Provide the (x, y) coordinate of the cell's center where the given text is located.  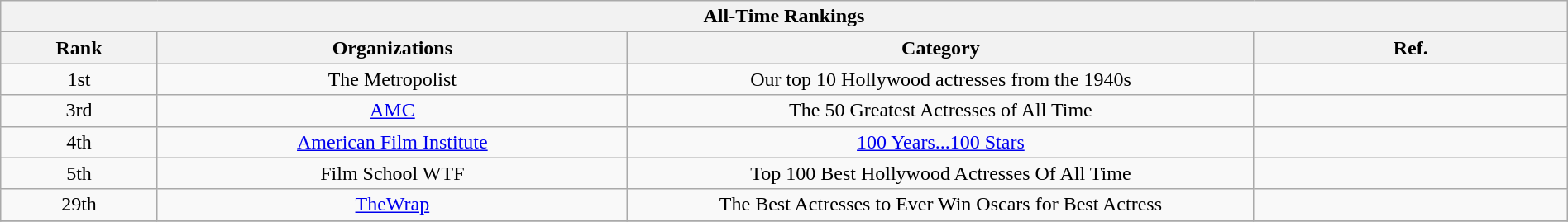
American Film Institute (392, 142)
Organizations (392, 48)
Our top 10 Hollywood actresses from the 1940s (941, 79)
The Best Actresses to Ever Win Oscars for Best Actress (941, 205)
29th (79, 205)
1st (79, 79)
The 50 Greatest Actresses of All Time (941, 111)
Top 100 Best Hollywood Actresses Of All Time (941, 173)
3rd (79, 111)
100 Years...100 Stars (941, 142)
AMC (392, 111)
Film School WTF (392, 173)
Category (941, 48)
4th (79, 142)
Rank (79, 48)
The Metropolist (392, 79)
5th (79, 173)
Ref. (1411, 48)
TheWrap (392, 205)
All-Time Rankings (784, 17)
